Provide the [x, y] coordinate of the cell's center where the given text is located.  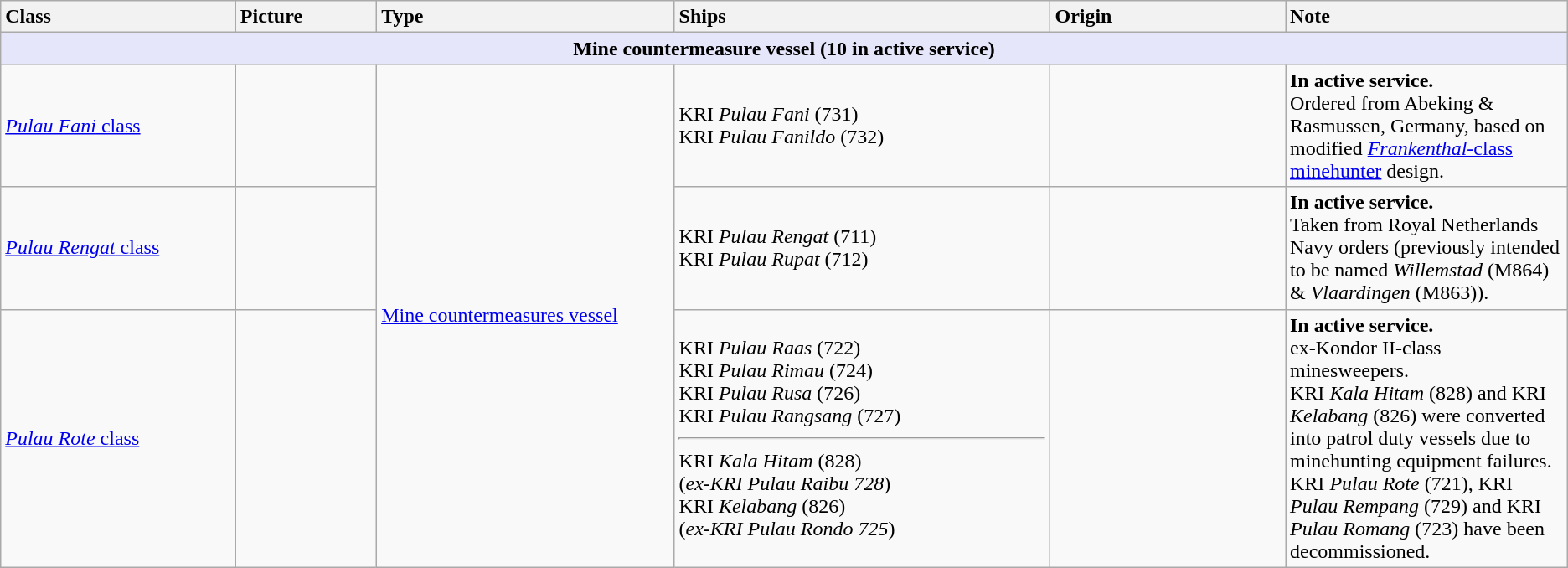
Mine countermeasure vessel (10 in active service) [784, 49]
KRI Pulau Fani (731)KRI Pulau Fanildo (732) [863, 126]
Type [526, 17]
Origin [1168, 17]
In active service.Ordered from Abeking & Rasmussen, Germany, based on modified Frankenthal-class minehunter design. [1426, 126]
Ships [863, 17]
Class [119, 17]
In active service.Taken from Royal Netherlands Navy orders (previously intended to be named Willemstad (M864) & Vlaardingen (M863)). [1426, 248]
Picture [306, 17]
KRI Pulau Rengat (711)KRI Pulau Rupat (712) [863, 248]
Pulau Rote class [119, 438]
Mine countermeasures vessel [526, 316]
Pulau Rengat class [119, 248]
Note [1426, 17]
Pulau Fani class [119, 126]
